Scan for the cell matching the given text and deliver its (x, y) coordinate at center. 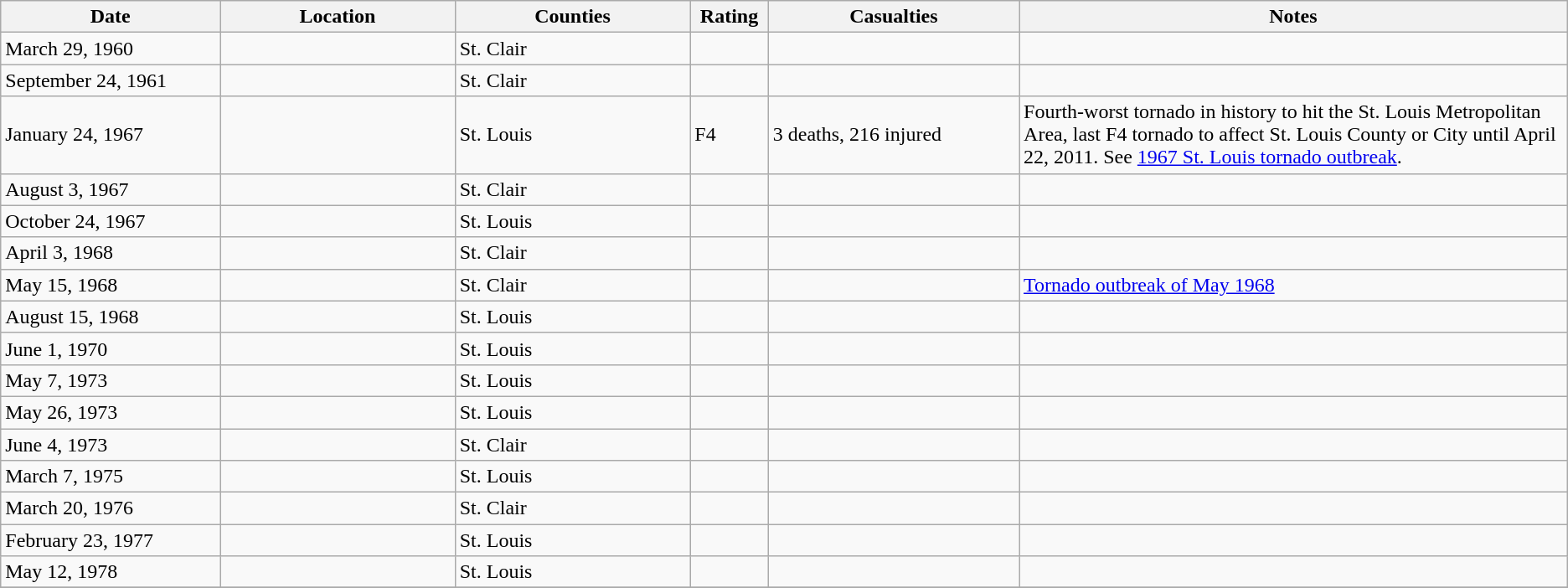
Rating (730, 17)
May 26, 1973 (111, 412)
Date (111, 17)
Notes (1293, 17)
3 deaths, 216 injured (893, 135)
October 24, 1967 (111, 221)
September 24, 1961 (111, 80)
Casualties (893, 17)
August 15, 1968 (111, 317)
June 1, 1970 (111, 348)
F4 (730, 135)
April 3, 1968 (111, 253)
May 15, 1968 (111, 285)
February 23, 1977 (111, 540)
June 4, 1973 (111, 445)
March 29, 1960 (111, 49)
May 7, 1973 (111, 380)
January 24, 1967 (111, 135)
March 7, 1975 (111, 477)
May 12, 1978 (111, 572)
Counties (573, 17)
Location (338, 17)
March 20, 1976 (111, 508)
August 3, 1967 (111, 189)
Tornado outbreak of May 1968 (1293, 285)
